Output the [x, y] coordinate of the center of the cell containing the given text.  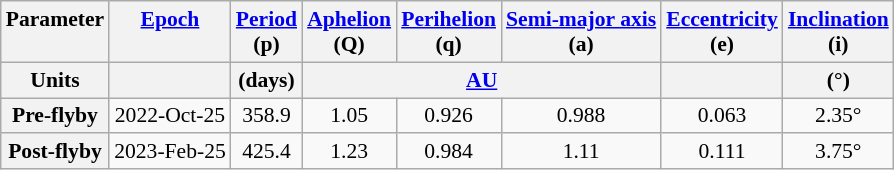
Post-flyby [55, 152]
2022-Oct-25 [170, 116]
0.063 [722, 116]
Perihelion(q) [448, 32]
1.05 [349, 116]
0.926 [448, 116]
0.111 [722, 152]
Inclination(i) [838, 32]
AU [482, 80]
Units [55, 80]
2023-Feb-25 [170, 152]
358.9 [266, 116]
Parameter [55, 32]
(°) [838, 80]
Eccentricity(e) [722, 32]
Semi-major axis(a) [581, 32]
0.984 [448, 152]
Aphelion(Q) [349, 32]
2.35° [838, 116]
Period(p) [266, 32]
425.4 [266, 152]
Pre-flyby [55, 116]
Epoch [170, 32]
1.23 [349, 152]
0.988 [581, 116]
1.11 [581, 152]
3.75° [838, 152]
(days) [266, 80]
